For the text-containing cell, return its midpoint in [X, Y] coordinate format. 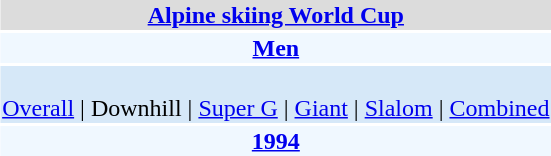
1994 [276, 141]
Overall | Downhill | Super G | Giant | Slalom | Combined [276, 94]
Alpine skiing World Cup [276, 15]
Men [276, 48]
